Determine the (x, y) coordinate at the center of the cell enclosing the given text.  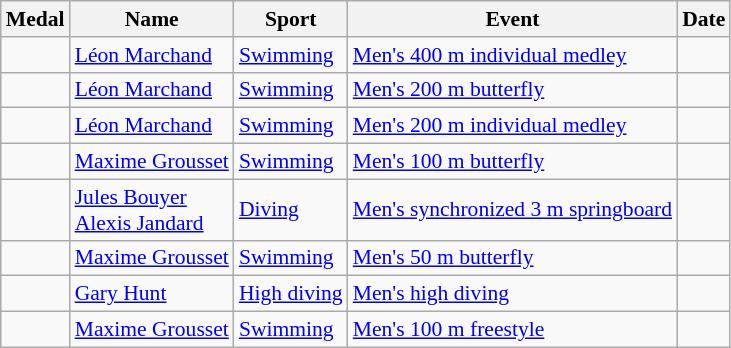
Men's 50 m butterfly (512, 258)
Medal (36, 19)
Gary Hunt (152, 294)
Event (512, 19)
Men's synchronized 3 m springboard (512, 210)
Diving (291, 210)
Men's high diving (512, 294)
Sport (291, 19)
Men's 400 m individual medley (512, 55)
Jules Bouyer Alexis Jandard (152, 210)
Date (704, 19)
Men's 200 m butterfly (512, 90)
Men's 100 m butterfly (512, 162)
Men's 200 m individual medley (512, 126)
Name (152, 19)
Men's 100 m freestyle (512, 330)
High diving (291, 294)
